Determine the [X, Y] coordinate at the center of the cell enclosing the given text.  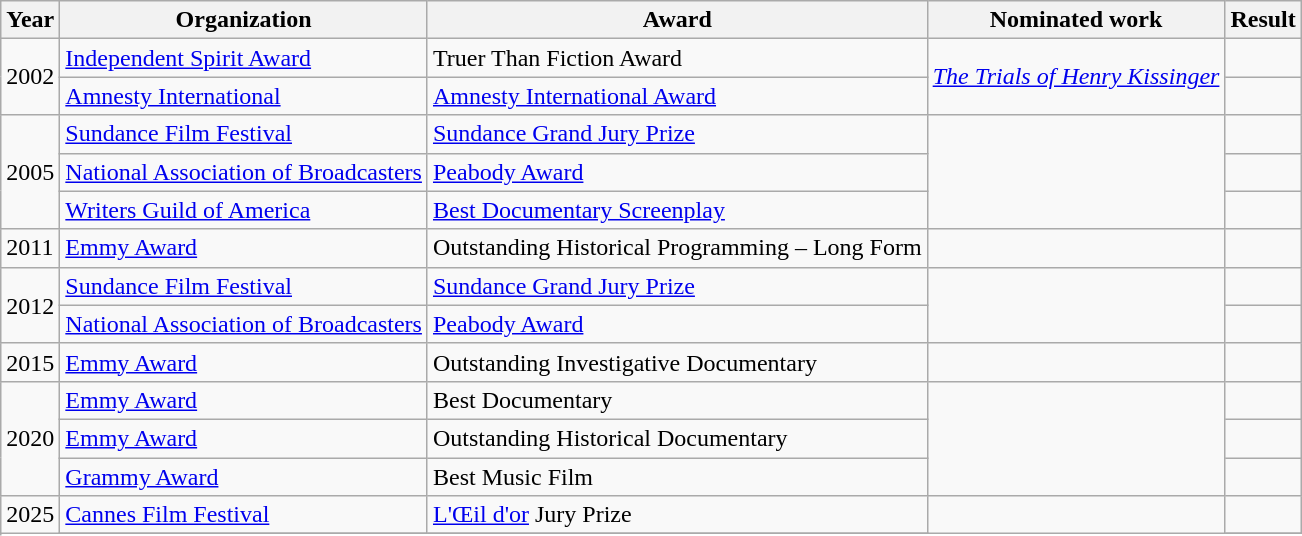
2015 [30, 362]
Outstanding Historical Documentary [677, 438]
2025 [30, 515]
Outstanding Investigative Documentary [677, 362]
2020 [30, 438]
Writers Guild of America [244, 210]
2011 [30, 248]
Year [30, 20]
Cannes Film Festival [244, 515]
Organization [244, 20]
Best Documentary Screenplay [677, 210]
Amnesty International [244, 96]
The Trials of Henry Kissinger [1076, 77]
Result [1263, 20]
Grammy Award [244, 477]
Nominated work [1076, 20]
Amnesty International Award [677, 96]
Outstanding Historical Programming – Long Form [677, 248]
2005 [30, 172]
Truer Than Fiction Award [677, 58]
Best Music Film [677, 477]
Best Documentary [677, 400]
2002 [30, 77]
Independent Spirit Award [244, 58]
Award [677, 20]
2012 [30, 305]
L'Œil d'or Jury Prize [677, 515]
